Return (X, Y) of the center of cell containing provided text 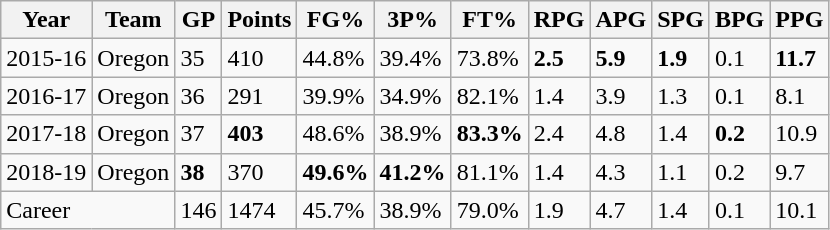
RPG (559, 20)
79.0% (490, 210)
291 (260, 96)
FG% (336, 20)
BPG (739, 20)
4.3 (621, 172)
Team (134, 20)
Year (46, 20)
39.9% (336, 96)
41.2% (412, 172)
GP (198, 20)
1.1 (681, 172)
Points (260, 20)
3P% (412, 20)
4.8 (621, 134)
PPG (800, 20)
1.3 (681, 96)
81.1% (490, 172)
5.9 (621, 58)
FT% (490, 20)
SPG (681, 20)
2.4 (559, 134)
3.9 (621, 96)
37 (198, 134)
82.1% (490, 96)
48.6% (336, 134)
APG (621, 20)
2.5 (559, 58)
370 (260, 172)
9.7 (800, 172)
Career (88, 210)
10.1 (800, 210)
38 (198, 172)
403 (260, 134)
45.7% (336, 210)
83.3% (490, 134)
4.7 (621, 210)
73.8% (490, 58)
39.4% (412, 58)
146 (198, 210)
2016-17 (46, 96)
2018-19 (46, 172)
10.9 (800, 134)
35 (198, 58)
8.1 (800, 96)
2017-18 (46, 134)
2015-16 (46, 58)
44.8% (336, 58)
34.9% (412, 96)
49.6% (336, 172)
410 (260, 58)
1474 (260, 210)
36 (198, 96)
11.7 (800, 58)
